From the cell containing the given text, extract its center point as (x, y) coordinate. 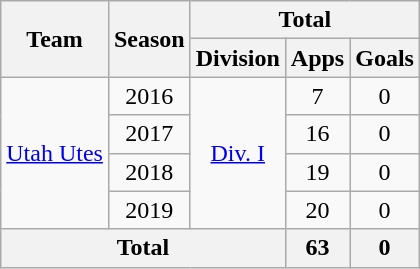
Utah Utes (55, 153)
2016 (149, 96)
Season (149, 39)
19 (317, 172)
Apps (317, 58)
7 (317, 96)
Div. I (238, 153)
2018 (149, 172)
Goals (385, 58)
Division (238, 58)
2017 (149, 134)
2019 (149, 210)
Team (55, 39)
20 (317, 210)
16 (317, 134)
63 (317, 248)
